Find where the given text appears and provide that cell's center as (X, Y) coordinate. 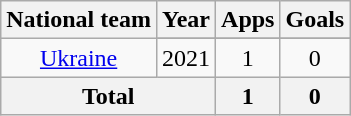
Goals (315, 20)
2021 (186, 58)
National team (79, 20)
Ukraine (79, 58)
Apps (248, 20)
Year (186, 20)
Total (108, 96)
